Output the [X, Y] coordinate of the center of the cell containing the given text.  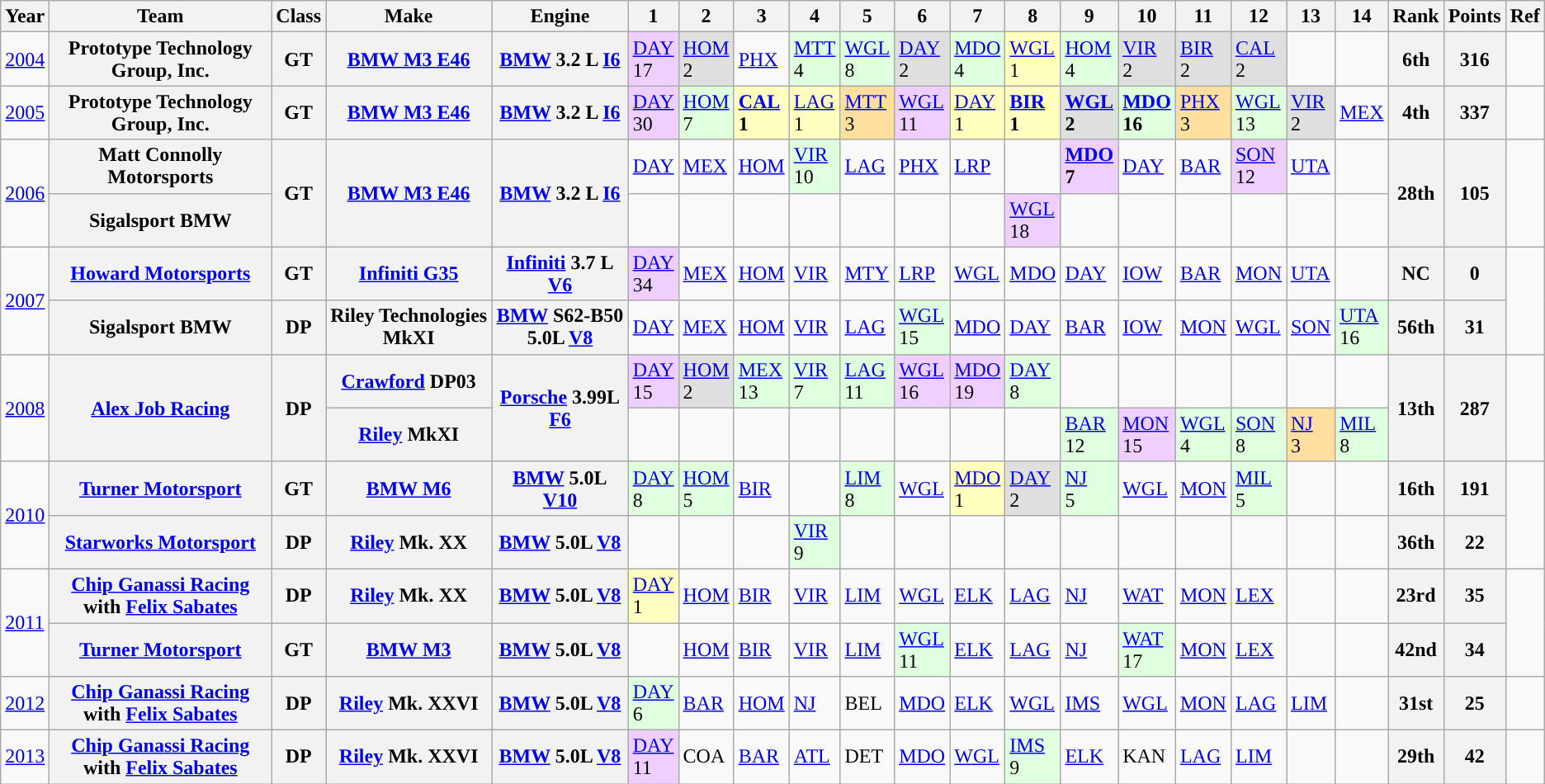
DAY11 [654, 758]
WGL13 [1258, 112]
2010 [25, 515]
28th [1416, 193]
56th [1416, 327]
PHX3 [1203, 112]
Matt Connolly Motorsports [160, 167]
NJ5 [1089, 489]
WAT17 [1147, 649]
Alex Job Racing [160, 408]
2006 [25, 193]
WGL8 [867, 59]
SON12 [1258, 167]
36th [1416, 541]
42nd [1416, 649]
IMS9 [1033, 758]
3 [761, 17]
WGL15 [923, 327]
Porsche 3.99L F6 [560, 408]
WGL4 [1203, 434]
BMW 5.0L V10 [560, 489]
4 [815, 17]
8 [1033, 17]
23rd [1416, 596]
LAG11 [867, 381]
Year [25, 17]
HOM7 [706, 112]
HOM5 [706, 489]
2013 [25, 758]
Riley Technologies MkXI [409, 327]
35 [1474, 596]
MIL8 [1362, 434]
WGL18 [1033, 220]
MDO7 [1089, 167]
Infiniti 3.7 L V6 [560, 274]
14 [1362, 17]
Crawford DP03 [409, 381]
Engine [560, 17]
MTT4 [815, 59]
Team [160, 17]
4th [1416, 112]
UTA16 [1362, 327]
Riley MkXI [409, 434]
CAL2 [1258, 59]
Rank [1416, 17]
VIR10 [815, 167]
MDO4 [977, 59]
MEX13 [761, 381]
1 [654, 17]
WGL1 [1033, 59]
DET [867, 758]
22 [1474, 541]
WGL2 [1089, 112]
VIR9 [815, 541]
31 [1474, 327]
SON [1311, 327]
2007 [25, 300]
MDO1 [977, 489]
BIR1 [1033, 112]
13th [1416, 408]
Make [409, 17]
DAY15 [654, 381]
2 [706, 17]
COA [706, 758]
2011 [25, 622]
7 [977, 17]
6th [1416, 59]
ATL [815, 758]
Ref [1525, 17]
10 [1147, 17]
HOM4 [1089, 59]
MIL5 [1258, 489]
BAR12 [1089, 434]
9 [1089, 17]
LIM8 [867, 489]
WAT [1147, 596]
0 [1474, 274]
31st [1416, 703]
25 [1474, 703]
2008 [25, 408]
BEL [867, 703]
29th [1416, 758]
105 [1474, 193]
IMS [1089, 703]
287 [1474, 408]
12 [1258, 17]
BMW S62-B50 5.0L V8 [560, 327]
Class [299, 17]
MDO19 [977, 381]
5 [867, 17]
13 [1311, 17]
VIR7 [815, 381]
BMW M6 [409, 489]
DAY34 [654, 274]
16th [1416, 489]
MTY [867, 274]
337 [1474, 112]
MON15 [1147, 434]
2012 [25, 703]
11 [1203, 17]
BIR2 [1203, 59]
CAL1 [761, 112]
NC [1416, 274]
MTT3 [867, 112]
DAY17 [654, 59]
191 [1474, 489]
34 [1474, 649]
6 [923, 17]
SON8 [1258, 434]
Howard Motorsports [160, 274]
42 [1474, 758]
2004 [25, 59]
316 [1474, 59]
NJ3 [1311, 434]
DAY6 [654, 703]
KAN [1147, 758]
DAY30 [654, 112]
Points [1474, 17]
LAG1 [815, 112]
BMW M3 [409, 649]
2005 [25, 112]
Starworks Motorsport [160, 541]
Infiniti G35 [409, 274]
WGL16 [923, 381]
MDO16 [1147, 112]
